For the text-containing cell, return its midpoint in (x, y) coordinate format. 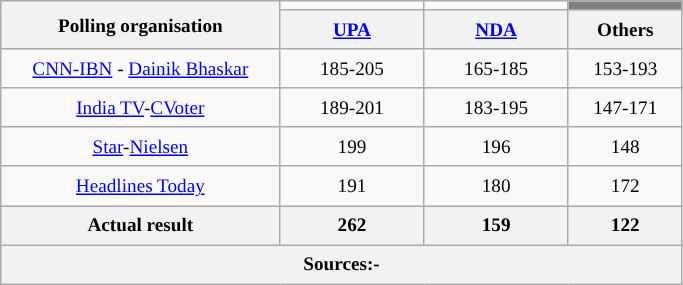
153-193 (625, 68)
Polling organisation (140, 25)
Headlines Today (140, 186)
147-171 (625, 108)
159 (496, 224)
148 (625, 146)
199 (352, 146)
180 (496, 186)
191 (352, 186)
Star-Nielsen (140, 146)
Others (625, 30)
196 (496, 146)
172 (625, 186)
UPA (352, 30)
189-201 (352, 108)
165-185 (496, 68)
Sources:- (342, 264)
122 (625, 224)
NDA (496, 30)
Actual result (140, 224)
India TV-CVoter (140, 108)
CNN-IBN - Dainik Bhaskar (140, 68)
262 (352, 224)
185-205 (352, 68)
183-195 (496, 108)
